Extract the (X, Y) coordinate from the center of the cell holding the provided text.  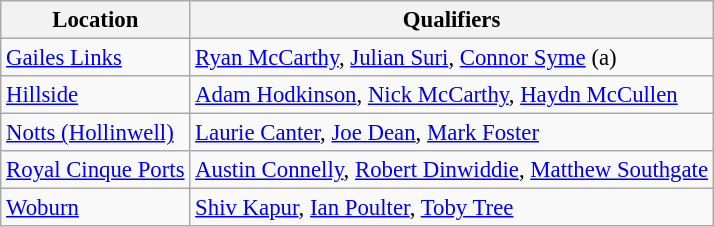
Woburn (96, 208)
Hillside (96, 95)
Shiv Kapur, Ian Poulter, Toby Tree (452, 208)
Gailes Links (96, 58)
Ryan McCarthy, Julian Suri, Connor Syme (a) (452, 58)
Qualifiers (452, 20)
Royal Cinque Ports (96, 170)
Laurie Canter, Joe Dean, Mark Foster (452, 133)
Austin Connelly, Robert Dinwiddie, Matthew Southgate (452, 170)
Location (96, 20)
Notts (Hollinwell) (96, 133)
Adam Hodkinson, Nick McCarthy, Haydn McCullen (452, 95)
